Scan for the cell matching the given text and deliver its [X, Y] coordinate at center. 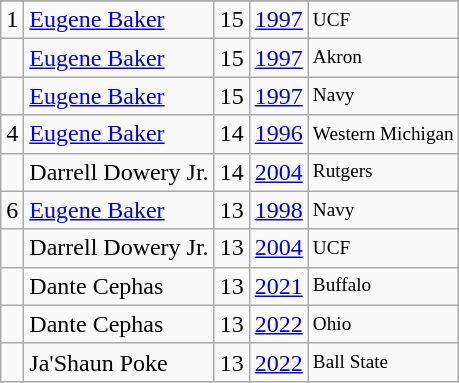
1 [12, 20]
Rutgers [383, 172]
2021 [278, 286]
Akron [383, 58]
6 [12, 210]
Western Michigan [383, 134]
4 [12, 134]
1996 [278, 134]
Ja'Shaun Poke [119, 362]
Ball State [383, 362]
Ohio [383, 324]
1998 [278, 210]
Buffalo [383, 286]
